Locate the cell with the specified text and output its [x, y] center coordinate. 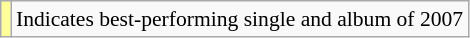
Indicates best-performing single and album of 2007 [240, 19]
